Find where the given text appears and provide that cell's center as [X, Y] coordinate. 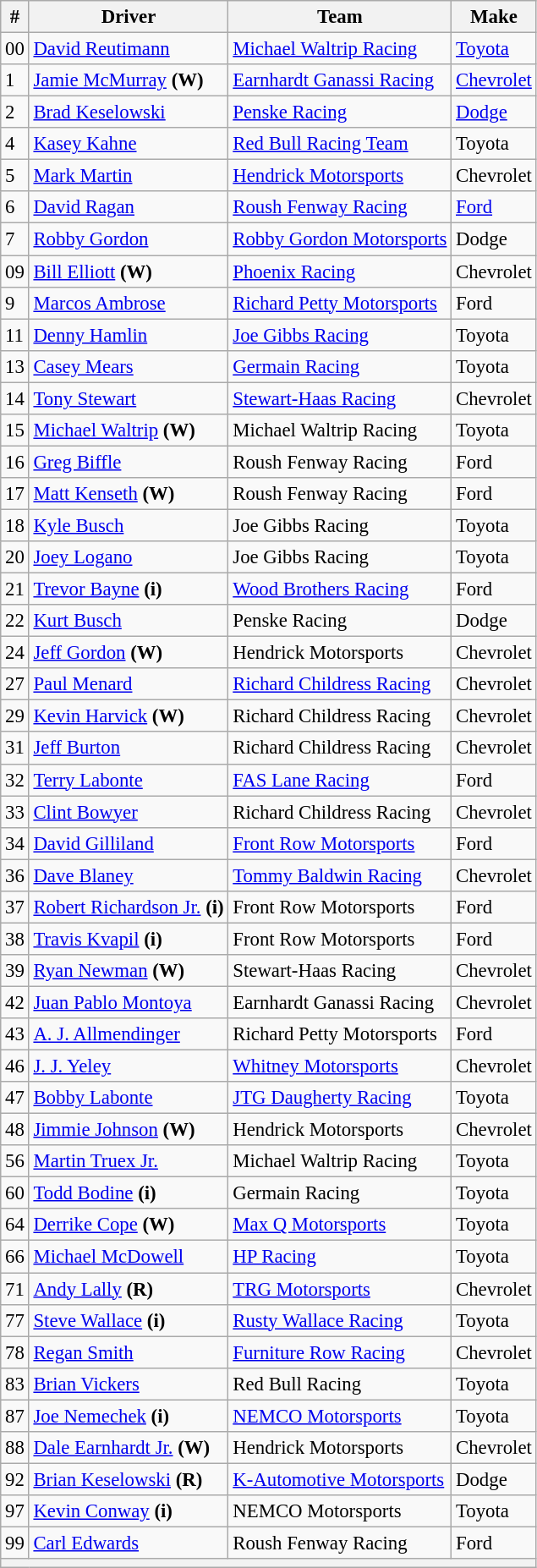
64 [15, 1225]
11 [15, 335]
Martin Truex Jr. [129, 1161]
Team [340, 17]
47 [15, 1098]
Dave Blaney [129, 875]
Wood Brothers Racing [340, 589]
56 [15, 1161]
Juan Pablo Montoya [129, 1002]
Robby Gordon Motorsports [340, 239]
66 [15, 1257]
14 [15, 398]
Red Bull Racing Team [340, 144]
Brian Keselowski (R) [129, 1479]
5 [15, 176]
Mark Martin [129, 176]
David Ragan [129, 207]
99 [15, 1543]
Denny Hamlin [129, 335]
4 [15, 144]
83 [15, 1384]
Red Bull Racing [340, 1384]
Andy Lally (R) [129, 1289]
Phoenix Racing [340, 271]
17 [15, 494]
87 [15, 1416]
34 [15, 843]
David Reutimann [129, 49]
Tommy Baldwin Racing [340, 875]
32 [15, 780]
09 [15, 271]
Carl Edwards [129, 1543]
2 [15, 112]
Kevin Harvick (W) [129, 716]
Rusty Wallace Racing [340, 1320]
Kasey Kahne [129, 144]
33 [15, 812]
97 [15, 1511]
77 [15, 1320]
K-Automotive Motorsports [340, 1479]
Michael Waltrip (W) [129, 430]
Greg Biffle [129, 462]
29 [15, 716]
42 [15, 1002]
60 [15, 1193]
78 [15, 1352]
J. J. Yeley [129, 1066]
20 [15, 557]
Regan Smith [129, 1352]
48 [15, 1130]
Robert Richardson Jr. (i) [129, 907]
39 [15, 971]
Furniture Row Racing [340, 1352]
Joey Logano [129, 557]
JTG Daugherty Racing [340, 1098]
1 [15, 80]
88 [15, 1448]
92 [15, 1479]
Driver [129, 17]
Travis Kvapil (i) [129, 939]
Brad Keselowski [129, 112]
13 [15, 366]
36 [15, 875]
6 [15, 207]
Casey Mears [129, 366]
Max Q Motorsports [340, 1225]
Brian Vickers [129, 1384]
Joe Nemechek (i) [129, 1416]
Jamie McMurray (W) [129, 80]
7 [15, 239]
Make [494, 17]
71 [15, 1289]
Kevin Conway (i) [129, 1511]
Clint Bowyer [129, 812]
21 [15, 589]
Whitney Motorsports [340, 1066]
Jimmie Johnson (W) [129, 1130]
Tony Stewart [129, 398]
38 [15, 939]
Dale Earnhardt Jr. (W) [129, 1448]
Bobby Labonte [129, 1098]
37 [15, 907]
00 [15, 49]
Jeff Gordon (W) [129, 653]
Robby Gordon [129, 239]
Matt Kenseth (W) [129, 494]
Marcos Ambrose [129, 303]
HP Racing [340, 1257]
# [15, 17]
Derrike Cope (W) [129, 1225]
Todd Bodine (i) [129, 1193]
TRG Motorsports [340, 1289]
Terry Labonte [129, 780]
Ryan Newman (W) [129, 971]
Kyle Busch [129, 525]
Jeff Burton [129, 748]
43 [15, 1034]
Bill Elliott (W) [129, 271]
Michael McDowell [129, 1257]
FAS Lane Racing [340, 780]
Paul Menard [129, 684]
9 [15, 303]
31 [15, 748]
24 [15, 653]
27 [15, 684]
A. J. Allmendinger [129, 1034]
18 [15, 525]
Steve Wallace (i) [129, 1320]
David Gilliland [129, 843]
Kurt Busch [129, 621]
Trevor Bayne (i) [129, 589]
15 [15, 430]
46 [15, 1066]
22 [15, 621]
16 [15, 462]
